Return the [x, y] coordinate for the center point of the cell that contains the specified text.  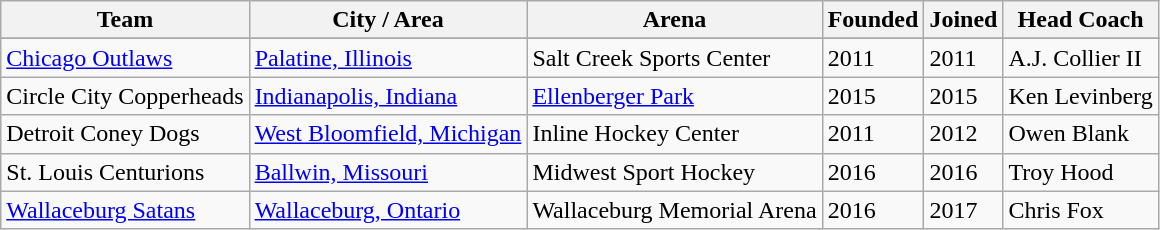
Troy Hood [1080, 172]
Founded [873, 20]
Detroit Coney Dogs [125, 134]
St. Louis Centurions [125, 172]
Ellenberger Park [674, 96]
Circle City Copperheads [125, 96]
Wallaceburg Memorial Arena [674, 210]
Arena [674, 20]
Palatine, Illinois [388, 58]
City / Area [388, 20]
Indianapolis, Indiana [388, 96]
2012 [964, 134]
Chicago Outlaws [125, 58]
Joined [964, 20]
Midwest Sport Hockey [674, 172]
Wallaceburg, Ontario [388, 210]
Owen Blank [1080, 134]
Head Coach [1080, 20]
Wallaceburg Satans [125, 210]
Chris Fox [1080, 210]
Ballwin, Missouri [388, 172]
A.J. Collier II [1080, 58]
2017 [964, 210]
Team [125, 20]
Salt Creek Sports Center [674, 58]
Ken Levinberg [1080, 96]
Inline Hockey Center [674, 134]
West Bloomfield, Michigan [388, 134]
